Find where the given text appears and provide that cell's center as [x, y] coordinate. 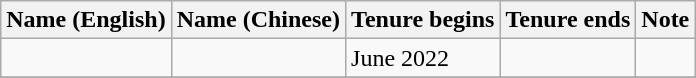
Name (Chinese) [258, 20]
Tenure ends [568, 20]
Name (English) [86, 20]
Note [666, 20]
June 2022 [423, 58]
Tenure begins [423, 20]
